Output the (X, Y) coordinate of the center of the cell containing the given text.  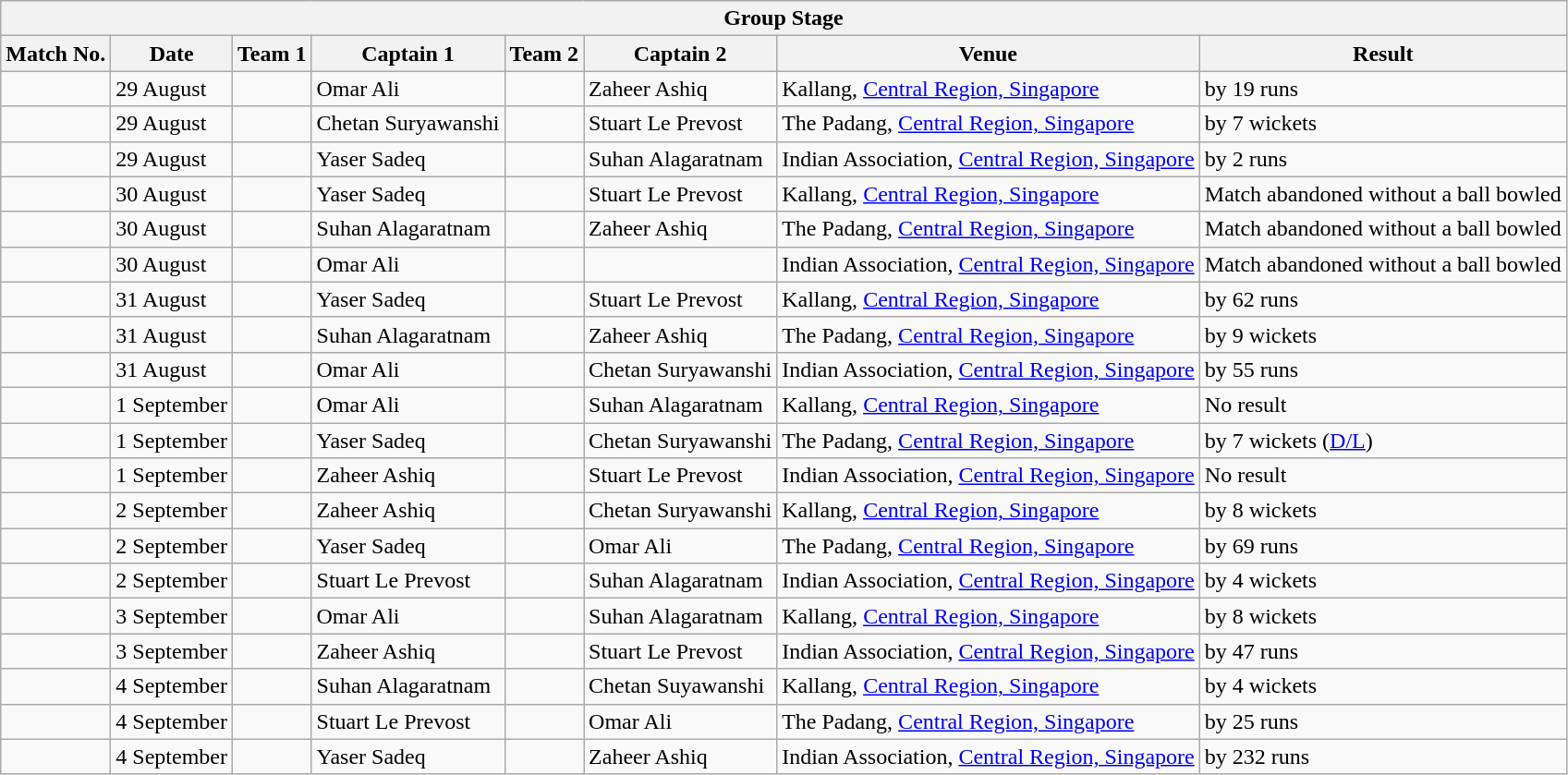
Group Stage (784, 18)
by 69 runs (1382, 546)
Chetan Suyawanshi (680, 686)
by 7 wickets (1382, 124)
by 9 wickets (1382, 334)
by 7 wickets (D/L) (1382, 441)
Team 2 (544, 54)
by 62 runs (1382, 299)
Result (1382, 54)
by 2 runs (1382, 159)
Team 1 (272, 54)
by 232 runs (1382, 757)
by 47 runs (1382, 651)
by 25 runs (1382, 721)
Date (172, 54)
Venue (989, 54)
by 19 runs (1382, 89)
by 55 runs (1382, 369)
Captain 1 (408, 54)
Match No. (55, 54)
Captain 2 (680, 54)
